Identify which cell holds the provided text, then report its (X, Y) central coordinate. 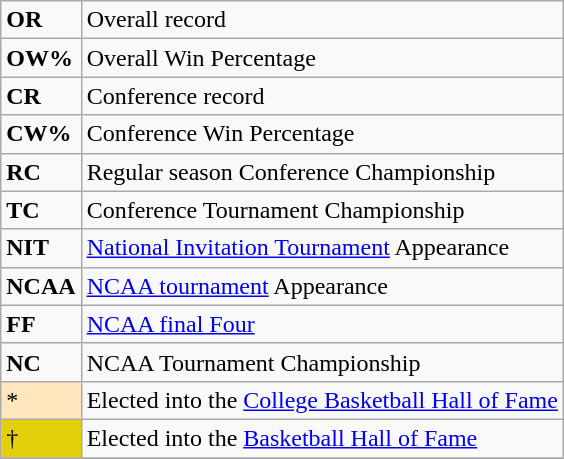
Overall record (322, 20)
Regular season Conference Championship (322, 172)
FF (41, 324)
Elected into the College Basketball Hall of Fame (322, 400)
NCAA (41, 286)
NCAA tournament Appearance (322, 286)
RC (41, 172)
CW% (41, 134)
OR (41, 20)
NCAA final Four (322, 324)
CR (41, 96)
Conference Win Percentage (322, 134)
* (41, 400)
NIT (41, 248)
NC (41, 362)
National Invitation Tournament Appearance (322, 248)
Overall Win Percentage (322, 58)
OW% (41, 58)
TC (41, 210)
NCAA Tournament Championship (322, 362)
Conference Tournament Championship (322, 210)
† (41, 438)
Elected into the Basketball Hall of Fame (322, 438)
Conference record (322, 96)
